Return [x, y] of the center of cell containing provided text 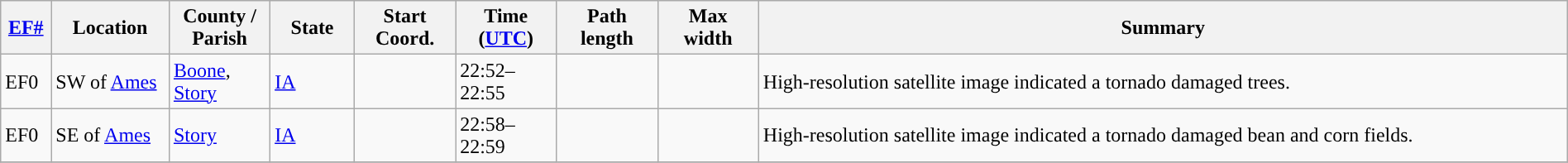
Max width [708, 28]
Summary [1163, 28]
High-resolution satellite image indicated a tornado damaged bean and corn fields. [1163, 136]
Story [219, 136]
Boone, Story [219, 81]
EF# [26, 28]
Path length [607, 28]
SW of Ames [111, 81]
SE of Ames [111, 136]
High-resolution satellite image indicated a tornado damaged trees. [1163, 81]
County / Parish [219, 28]
State [313, 28]
Start Coord. [404, 28]
Time (UTC) [506, 28]
Location [111, 28]
22:58–22:59 [506, 136]
22:52–22:55 [506, 81]
